Pinpoint the cell where the given text exists, returning its (x, y) midpoint coordinate. 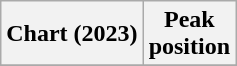
Peakposition (189, 34)
Chart (2023) (72, 34)
